Search for the cell housing the specified text and yield its (X, Y) center coordinate. 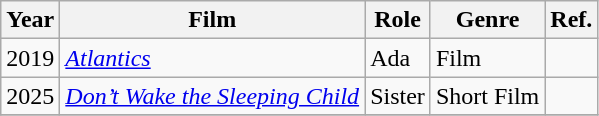
2025 (30, 96)
2019 (30, 58)
Genre (487, 20)
Ada (398, 58)
Role (398, 20)
Atlantics (212, 58)
Short Film (487, 96)
Year (30, 20)
Ref. (572, 20)
Sister (398, 96)
Don’t Wake the Sleeping Child (212, 96)
